Scan for the cell matching the given text and deliver its [x, y] coordinate at center. 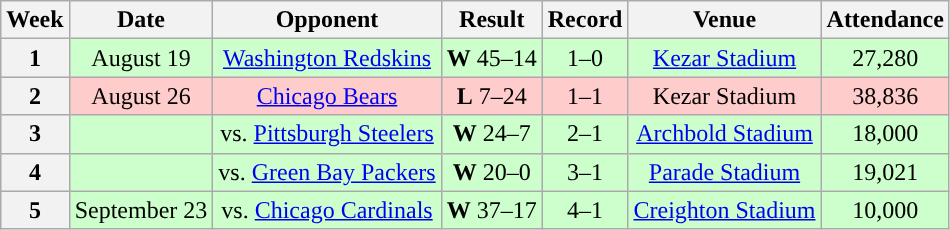
W 24–7 [492, 134]
W 45–14 [492, 58]
2–1 [585, 134]
10,000 [885, 210]
L 7–24 [492, 96]
18,000 [885, 134]
3 [35, 134]
Result [492, 20]
Week [35, 20]
19,021 [885, 172]
Washington Redskins [327, 58]
4–1 [585, 210]
2 [35, 96]
Record [585, 20]
38,836 [885, 96]
vs. Green Bay Packers [327, 172]
vs. Chicago Cardinals [327, 210]
3–1 [585, 172]
W 37–17 [492, 210]
September 23 [141, 210]
4 [35, 172]
Creighton Stadium [724, 210]
Parade Stadium [724, 172]
W 20–0 [492, 172]
Attendance [885, 20]
Chicago Bears [327, 96]
1–1 [585, 96]
1 [35, 58]
August 26 [141, 96]
Date [141, 20]
5 [35, 210]
August 19 [141, 58]
Archbold Stadium [724, 134]
27,280 [885, 58]
1–0 [585, 58]
Opponent [327, 20]
vs. Pittsburgh Steelers [327, 134]
Venue [724, 20]
